Search for the cell housing the specified text and yield its (x, y) center coordinate. 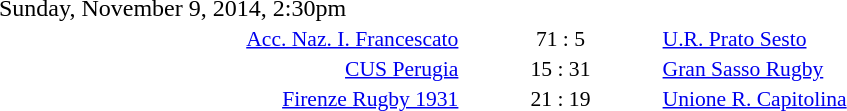
15 : 31 (560, 68)
71 : 5 (560, 38)
